Determine the [X, Y] coordinate at the center of the cell enclosing the given text.  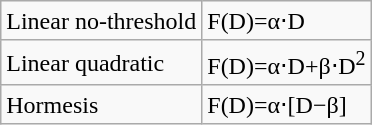
F(D)=α⋅D+β⋅D2 [286, 62]
Linear no-threshold [102, 21]
F(D)=α⋅D [286, 21]
Hormesis [102, 105]
Linear quadratic [102, 62]
F(D)=α⋅[D−β] [286, 105]
